Detect which cell encompasses the target text, then output its [x, y] center coordinate. 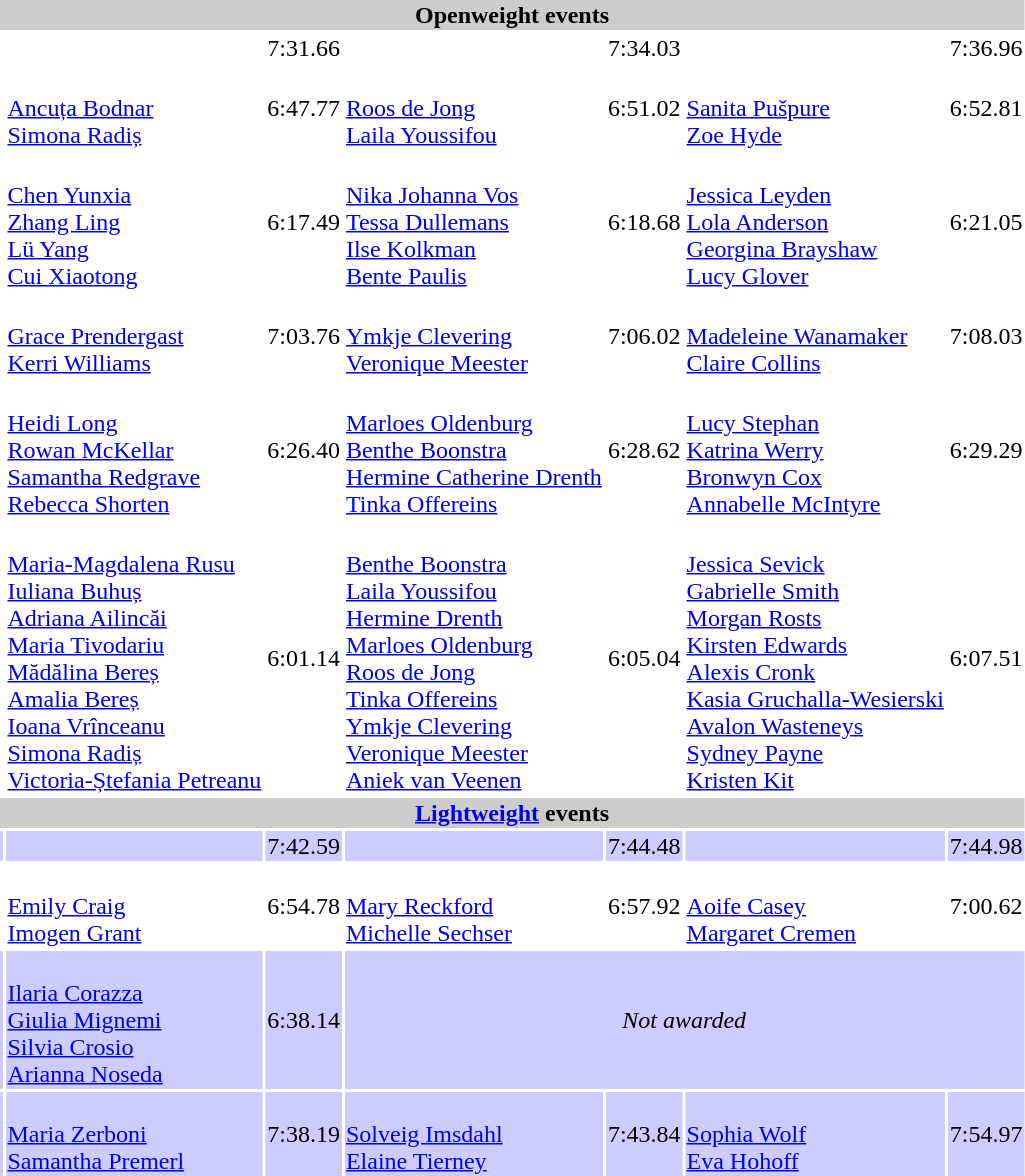
6:01.14 [304, 658]
Sophia WolfEva Hohoff [815, 1134]
7:43.84 [644, 1134]
7:42.59 [304, 846]
7:38.19 [304, 1134]
Roos de JongLaila Youssifou [474, 108]
7:00.62 [986, 906]
6:52.81 [986, 108]
6:51.02 [644, 108]
7:31.66 [304, 48]
Openweight events [512, 15]
7:34.03 [644, 48]
Lightweight events [512, 813]
Ymkje CleveringVeronique Meester [474, 336]
6:07.51 [986, 658]
Heidi LongRowan McKellarSamantha RedgraveRebecca Shorten [134, 450]
Lucy StephanKatrina WerryBronwyn CoxAnnabelle McIntyre [815, 450]
Benthe BoonstraLaila YoussifouHermine DrenthMarloes OldenburgRoos de JongTinka OffereinsYmkje CleveringVeronique MeesterAniek van Veenen [474, 658]
Solveig ImsdahlElaine Tierney [474, 1134]
Ancuța BodnarSimona Radiș [134, 108]
Marloes OldenburgBenthe BoonstraHermine Catherine DrenthTinka Offereins [474, 450]
6:57.92 [644, 906]
Madeleine WanamakerClaire Collins [815, 336]
6:28.62 [644, 450]
7:36.96 [986, 48]
6:18.68 [644, 222]
Sanita PušpureZoe Hyde [815, 108]
Chen YunxiaZhang LingLü YangCui Xiaotong [134, 222]
6:26.40 [304, 450]
6:47.77 [304, 108]
7:03.76 [304, 336]
Nika Johanna VosTessa DullemansIlse KolkmanBente Paulis [474, 222]
7:44.48 [644, 846]
7:54.97 [986, 1134]
Maria-Magdalena RusuIuliana BuhușAdriana AilincăiMaria TivodariuMădălina BereșAmalia BereșIoana VrînceanuSimona RadișVictoria-Ștefania Petreanu [134, 658]
7:44.98 [986, 846]
6:54.78 [304, 906]
Maria ZerboniSamantha Premerl [134, 1134]
7:08.03 [986, 336]
Grace PrendergastKerri Williams [134, 336]
Emily CraigImogen Grant [134, 906]
7:06.02 [644, 336]
Jessica LeydenLola AndersonGeorgina BrayshawLucy Glover [815, 222]
Jessica SevickGabrielle SmithMorgan RostsKirsten EdwardsAlexis CronkKasia Gruchalla-WesierskiAvalon WasteneysSydney PayneKristen Kit [815, 658]
6:05.04 [644, 658]
6:29.29 [986, 450]
6:21.05 [986, 222]
Mary ReckfordMichelle Sechser [474, 906]
Not awarded [684, 1020]
6:38.14 [304, 1020]
Ilaria CorazzaGiulia MignemiSilvia CrosioArianna Noseda [134, 1020]
Aoife CaseyMargaret Cremen [815, 906]
6:17.49 [304, 222]
